From the cell containing the given text, extract its center point as [x, y] coordinate. 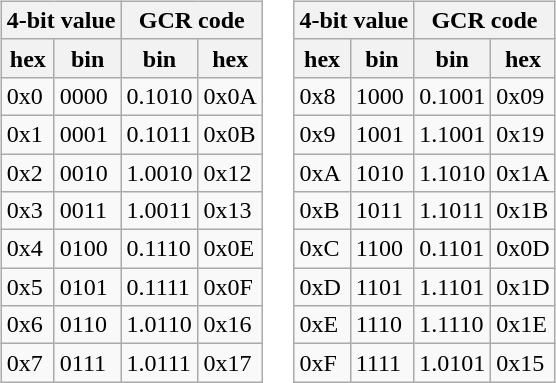
0xB [322, 211]
0x0E [230, 249]
1.1010 [452, 173]
1.0011 [160, 211]
0x0 [28, 96]
0xD [322, 287]
0101 [88, 287]
0x0D [523, 249]
0.1111 [160, 287]
0.1110 [160, 249]
0x5 [28, 287]
0xA [322, 173]
0x1A [523, 173]
0x1B [523, 211]
1001 [382, 134]
1.0110 [160, 325]
0x12 [230, 173]
0xE [322, 325]
0010 [88, 173]
0x7 [28, 363]
1.1101 [452, 287]
0x15 [523, 363]
1101 [382, 287]
1110 [382, 325]
0x0A [230, 96]
1011 [382, 211]
1.1001 [452, 134]
0x1 [28, 134]
0x1D [523, 287]
0000 [88, 96]
0x19 [523, 134]
0x0F [230, 287]
0x9 [322, 134]
1111 [382, 363]
0001 [88, 134]
0x4 [28, 249]
0100 [88, 249]
1.0111 [160, 363]
0x16 [230, 325]
0x17 [230, 363]
0.1101 [452, 249]
0110 [88, 325]
0x8 [322, 96]
1000 [382, 96]
0x13 [230, 211]
0x3 [28, 211]
1.0101 [452, 363]
0x6 [28, 325]
0x1E [523, 325]
0011 [88, 211]
0x09 [523, 96]
0.1001 [452, 96]
1.0010 [160, 173]
1100 [382, 249]
0x0B [230, 134]
0xC [322, 249]
0xF [322, 363]
1010 [382, 173]
0.1010 [160, 96]
0.1011 [160, 134]
1.1011 [452, 211]
0x2 [28, 173]
1.1110 [452, 325]
0111 [88, 363]
